Extract the (x, y) coordinate from the center of the cell holding the provided text.  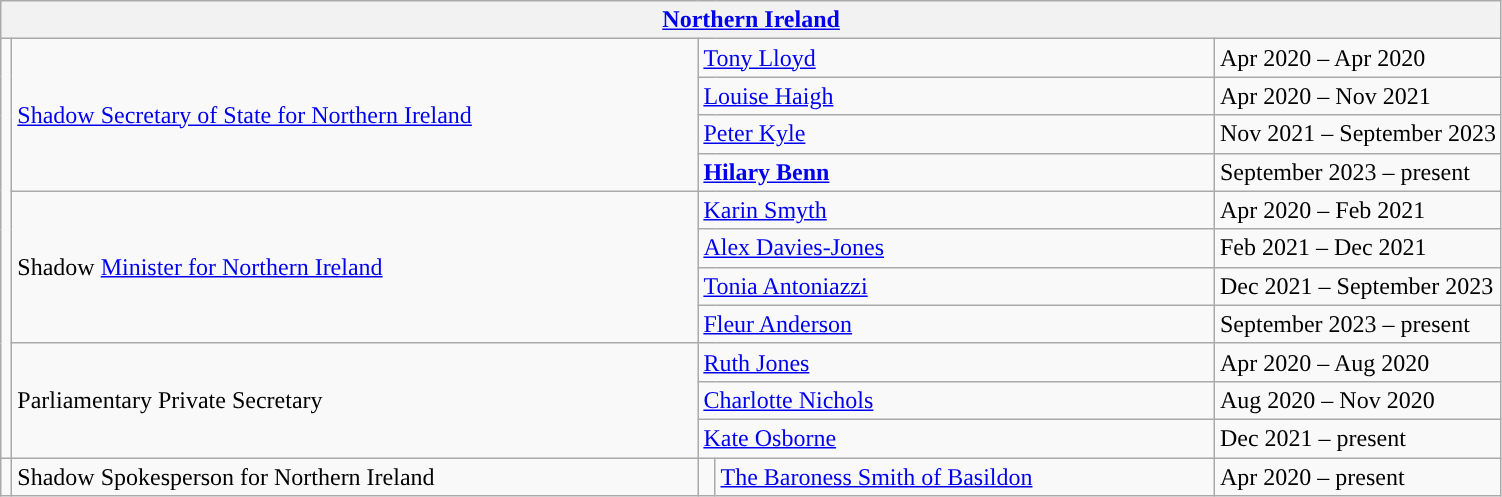
Tonia Antoniazzi (956, 286)
Aug 2020 – Nov 2020 (1358, 400)
Parliamentary Private Secretary (355, 400)
Dec 2021 – September 2023 (1358, 286)
Hilary Benn (956, 172)
Dec 2021 – present (1358, 438)
Apr 2020 – Apr 2020 (1358, 58)
Karin Smyth (956, 210)
Charlotte Nichols (956, 400)
Shadow Minister for Northern Ireland (355, 267)
Tony Lloyd (956, 58)
Kate Osborne (956, 438)
Apr 2020 – Aug 2020 (1358, 362)
Alex Davies-Jones (956, 248)
The Baroness Smith of Basildon (964, 477)
Nov 2021 – September 2023 (1358, 134)
Shadow Secretary of State for Northern Ireland (355, 115)
Shadow Spokesperson for Northern Ireland (355, 477)
Fleur Anderson (956, 324)
Ruth Jones (956, 362)
Apr 2020 – Feb 2021 (1358, 210)
Apr 2020 – present (1358, 477)
Feb 2021 – Dec 2021 (1358, 248)
Peter Kyle (956, 134)
Louise Haigh (956, 96)
Apr 2020 – Nov 2021 (1358, 96)
Northern Ireland (752, 20)
